From the cell containing the given text, extract its center point as [X, Y] coordinate. 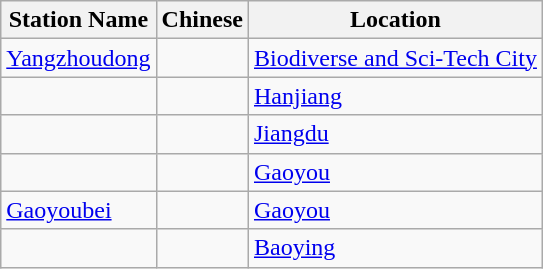
Gaoyoubei [78, 210]
Baoying [395, 248]
Station Name [78, 20]
Yangzhoudong [78, 58]
Location [395, 20]
Jiangdu [395, 134]
Hanjiang [395, 96]
Biodiverse and Sci-Tech City [395, 58]
Chinese [202, 20]
